Capture the cell that displays the provided text and extract its (X, Y) central coordinate. 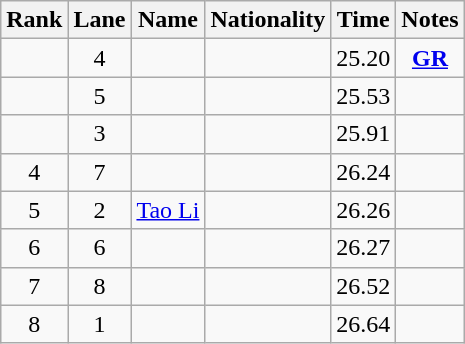
3 (100, 134)
26.27 (364, 248)
26.52 (364, 286)
1 (100, 324)
25.91 (364, 134)
Nationality (268, 20)
25.20 (364, 58)
26.26 (364, 210)
Name (168, 20)
GR (430, 58)
Time (364, 20)
Tao Li (168, 210)
Notes (430, 20)
Rank (34, 20)
26.24 (364, 172)
25.53 (364, 96)
2 (100, 210)
Lane (100, 20)
26.64 (364, 324)
